Return the (x, y) coordinate for the center point of the cell that contains the specified text.  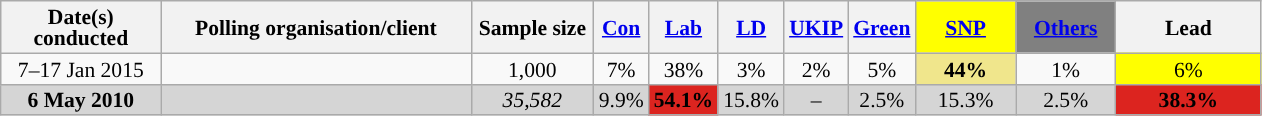
38% (684, 68)
Date(s)conducted (81, 27)
Con (622, 27)
6 May 2010 (81, 100)
1% (1066, 68)
UKIP (816, 27)
Sample size (532, 27)
7% (622, 68)
Others (1066, 27)
44% (965, 68)
9.9% (622, 100)
LD (751, 27)
3% (751, 68)
5% (882, 68)
7–17 Jan 2015 (81, 68)
Lead (1188, 27)
54.1% (684, 100)
Green (882, 27)
6% (1188, 68)
2% (816, 68)
– (816, 100)
Lab (684, 27)
Polling organisation/client (316, 27)
SNP (965, 27)
35,582 (532, 100)
15.8% (751, 100)
1,000 (532, 68)
15.3% (965, 100)
38.3% (1188, 100)
